Identify which cell holds the provided text, then report its (X, Y) central coordinate. 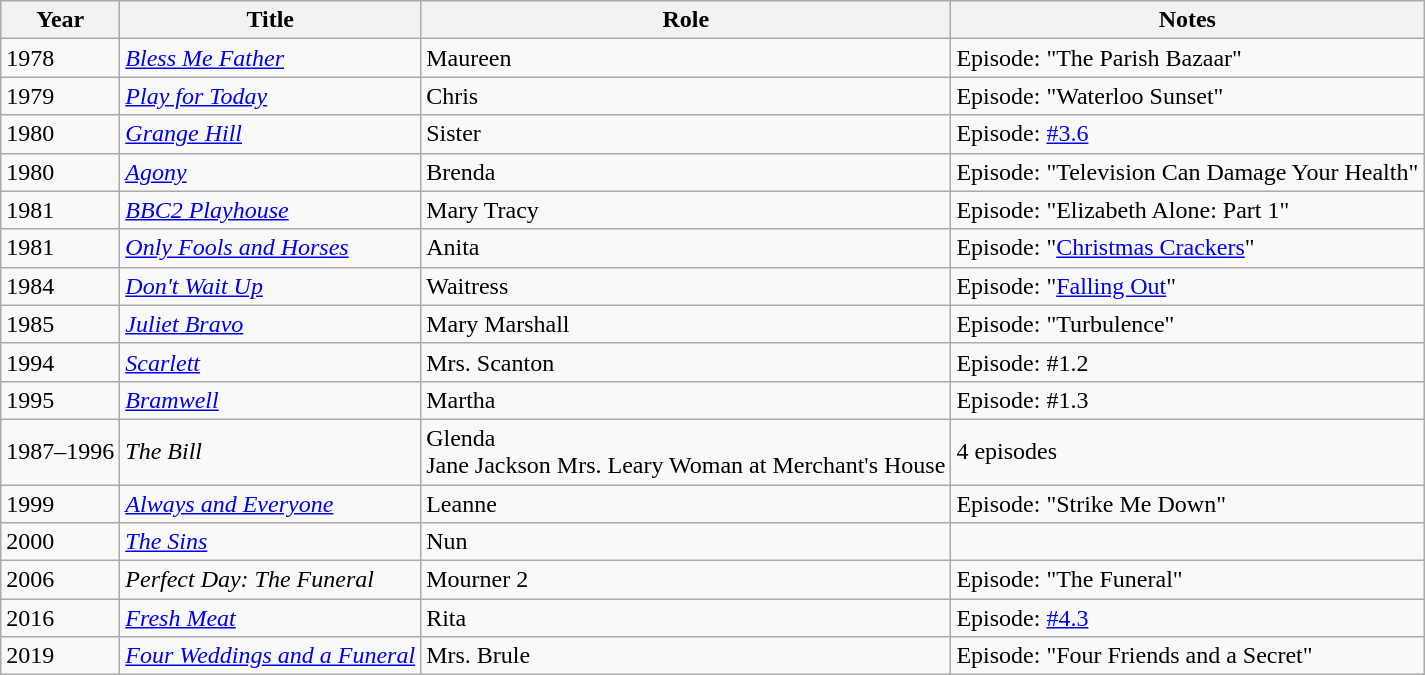
1985 (60, 324)
Fresh Meat (270, 618)
2006 (60, 580)
Don't Wait Up (270, 286)
Bless Me Father (270, 58)
Episode: "Falling Out" (1188, 286)
Rita (686, 618)
1999 (60, 503)
BBC2 Playhouse (270, 210)
GlendaJane Jackson Mrs. Leary Woman at Merchant's House (686, 452)
2000 (60, 542)
Mary Tracy (686, 210)
Agony (270, 172)
The Sins (270, 542)
Title (270, 20)
Episode: #4.3 (1188, 618)
2019 (60, 656)
1987–1996 (60, 452)
Play for Today (270, 96)
Always and Everyone (270, 503)
Leanne (686, 503)
1979 (60, 96)
Episode: "Television Can Damage Your Health" (1188, 172)
Mrs. Brule (686, 656)
Year (60, 20)
Episode: #3.6 (1188, 134)
Nun (686, 542)
Episode: "Turbulence" (1188, 324)
Episode: #1.2 (1188, 362)
The Bill (270, 452)
Episode: "Strike Me Down" (1188, 503)
Brenda (686, 172)
Mrs. Scanton (686, 362)
Episode: "Elizabeth Alone: Part 1" (1188, 210)
Waitress (686, 286)
Martha (686, 400)
Chris (686, 96)
Episode: "Four Friends and a Secret" (1188, 656)
4 episodes (1188, 452)
1978 (60, 58)
Episode: "The Parish Bazaar" (1188, 58)
Notes (1188, 20)
Episode: "Christmas Crackers" (1188, 248)
Four Weddings and a Funeral (270, 656)
Anita (686, 248)
2016 (60, 618)
Scarlett (270, 362)
Bramwell (270, 400)
Role (686, 20)
1994 (60, 362)
1995 (60, 400)
Juliet Bravo (270, 324)
Grange Hill (270, 134)
Sister (686, 134)
Mary Marshall (686, 324)
Mourner 2 (686, 580)
Episode: #1.3 (1188, 400)
Perfect Day: The Funeral (270, 580)
1984 (60, 286)
Episode: "Waterloo Sunset" (1188, 96)
Maureen (686, 58)
Only Fools and Horses (270, 248)
Episode: "The Funeral" (1188, 580)
